Return the [x, y] coordinate for the center point of the cell that contains the specified text.  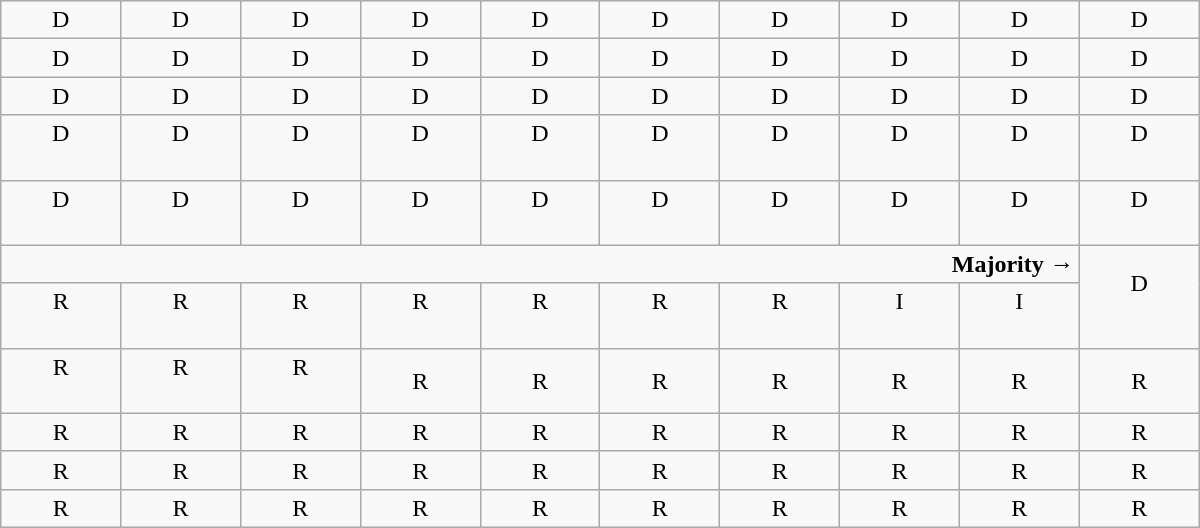
Majority → [540, 264]
